Determine the (x, y) coordinate at the center of the cell enclosing the given text.  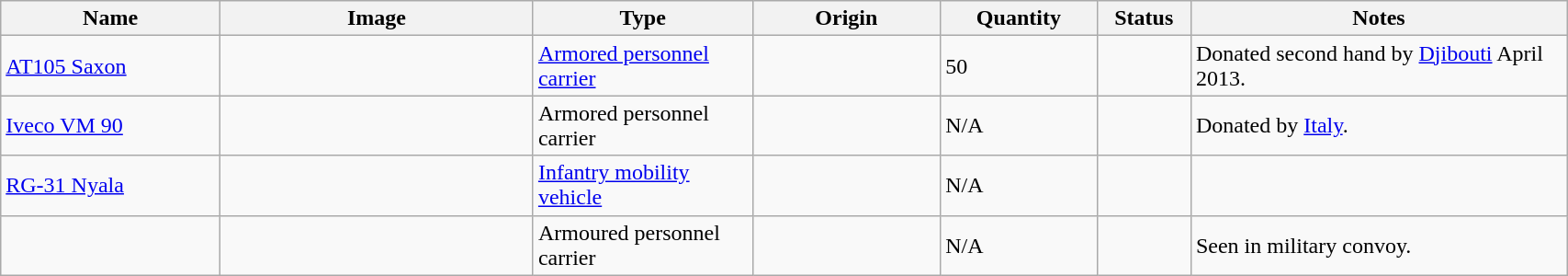
Status (1144, 18)
RG-31 Nyala (110, 186)
50 (1019, 66)
AT105 Saxon (110, 66)
Infantry mobility vehicle (643, 186)
Name (110, 18)
Quantity (1019, 18)
Iveco VM 90 (110, 125)
Notes (1378, 18)
Donated by Italy. (1378, 125)
Image (377, 18)
Origin (847, 18)
Seen in military convoy. (1378, 245)
Donated second hand by Djibouti April 2013. (1378, 66)
Type (643, 18)
Armoured personnel carrier (643, 245)
